Return the (X, Y) coordinate for the center point of the cell that contains the specified text.  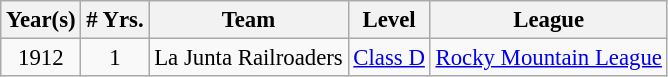
Rocky Mountain League (548, 58)
Level (389, 20)
Year(s) (41, 20)
1 (115, 58)
La Junta Railroaders (248, 58)
Class D (389, 58)
Team (248, 20)
1912 (41, 58)
# Yrs. (115, 20)
League (548, 20)
